Return (X, Y) of the center of cell containing provided text 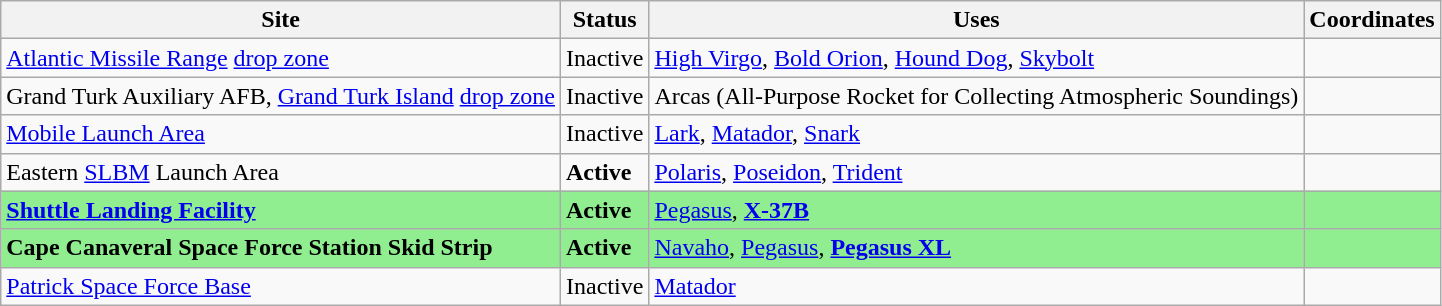
Site (281, 20)
Matador (976, 286)
Grand Turk Auxiliary AFB, Grand Turk Island drop zone (281, 96)
Shuttle Landing Facility (281, 210)
Cape Canaveral Space Force Station Skid Strip (281, 248)
Mobile Launch Area (281, 134)
Lark, Matador, Snark (976, 134)
Navaho, Pegasus, Pegasus XL (976, 248)
Eastern SLBM Launch Area (281, 172)
Polaris, Poseidon, Trident (976, 172)
Status (605, 20)
High Virgo, Bold Orion, Hound Dog, Skybolt (976, 58)
Arcas (All-Purpose Rocket for Collecting Atmospheric Soundings) (976, 96)
Coordinates (1372, 20)
Pegasus, X-37B (976, 210)
Patrick Space Force Base (281, 286)
Atlantic Missile Range drop zone (281, 58)
Uses (976, 20)
